Return the [X, Y] coordinate for the center point of the cell that contains the specified text.  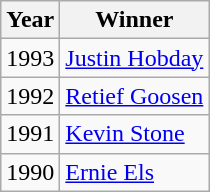
Justin Hobday [134, 58]
Retief Goosen [134, 96]
Year [30, 20]
1990 [30, 172]
1991 [30, 134]
1993 [30, 58]
Ernie Els [134, 172]
Winner [134, 20]
1992 [30, 96]
Kevin Stone [134, 134]
